From the cell containing the given text, extract its center point as [x, y] coordinate. 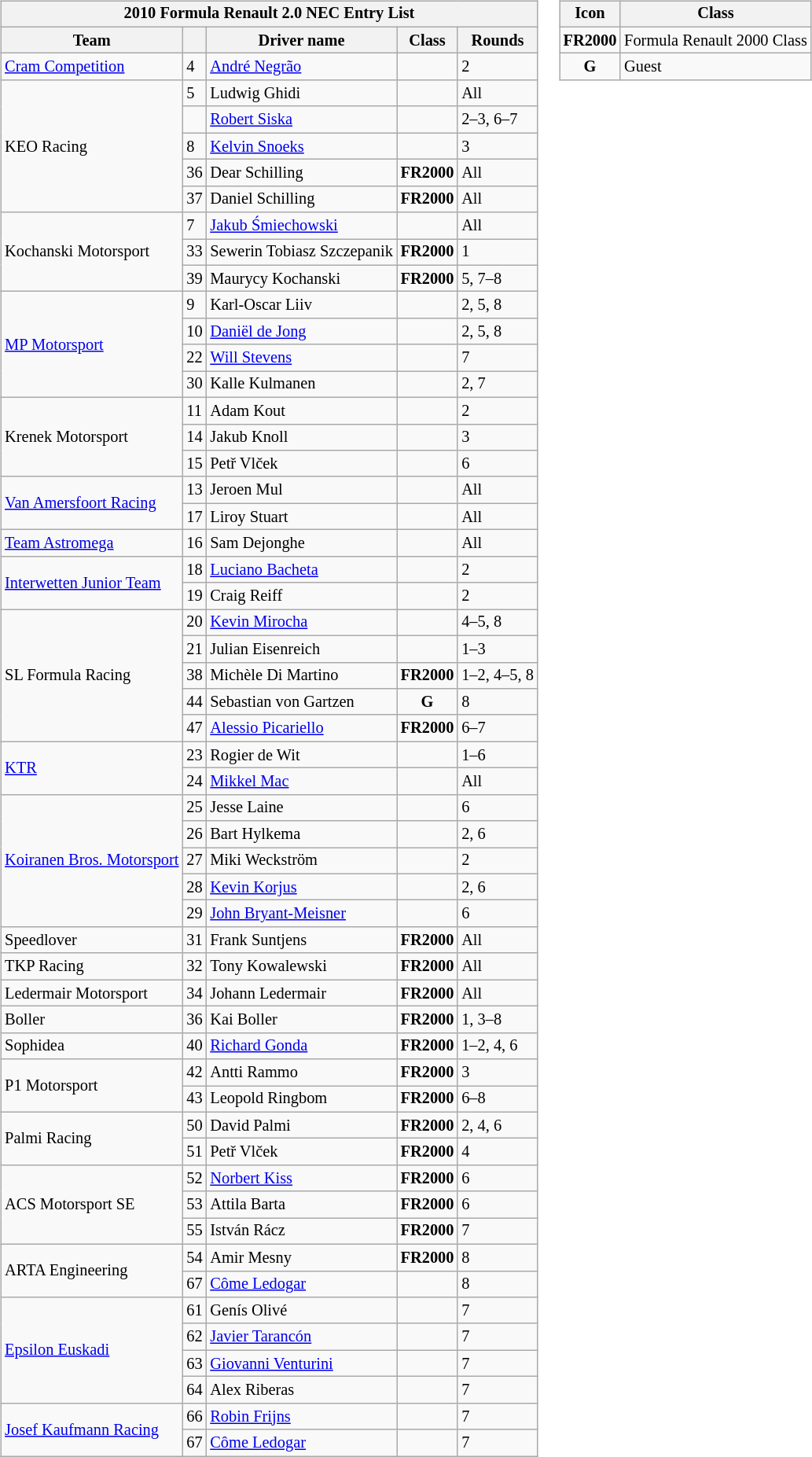
5 [194, 94]
31 [194, 940]
Boller [91, 1020]
Rogier de Wit [301, 755]
Team [91, 40]
44 [194, 702]
1–2, 4–5, 8 [497, 675]
55 [194, 1231]
Daniel Schilling [301, 199]
32 [194, 966]
Kelvin Snoeks [301, 146]
Ledermair Motorsport [91, 993]
Alessio Picariello [301, 728]
18 [194, 569]
50 [194, 1125]
Miki Weckström [301, 861]
2–3, 6–7 [497, 120]
KEO Racing [91, 146]
Kai Boller [301, 1020]
25 [194, 808]
Robin Frijns [301, 1416]
Driver name [301, 40]
Alex Riberas [301, 1390]
Karl-Oscar Liiv [301, 305]
Craig Reiff [301, 596]
Team Astromega [91, 543]
4–5, 8 [497, 623]
1 [497, 252]
Robert Siska [301, 120]
63 [194, 1363]
Julian Eisenreich [301, 649]
40 [194, 1046]
11 [194, 410]
ARTA Engineering [91, 1271]
2010 Formula Renault 2.0 NEC Entry List [269, 14]
Liroy Stuart [301, 517]
24 [194, 782]
21 [194, 649]
Javier Tarancón [301, 1337]
Will Stevens [301, 358]
23 [194, 755]
20 [194, 623]
Michèle Di Martino [301, 675]
Mikkel Mac [301, 782]
61 [194, 1311]
53 [194, 1205]
SL Formula Racing [91, 675]
Attila Barta [301, 1205]
28 [194, 887]
Maurycy Kochanski [301, 278]
13 [194, 490]
ACS Motorsport SE [91, 1205]
29 [194, 914]
10 [194, 332]
51 [194, 1152]
6–8 [497, 1099]
Interwetten Junior Team [91, 582]
14 [194, 437]
Krenek Motorsport [91, 437]
David Palmi [301, 1125]
Palmi Racing [91, 1139]
Josef Kaufmann Racing [91, 1429]
Cram Competition [91, 67]
33 [194, 252]
KTR [91, 767]
Adam Kout [301, 410]
Guest [715, 67]
Icon [590, 14]
43 [194, 1099]
Antti Rammo [301, 1073]
Kevin Korjus [301, 887]
17 [194, 517]
1, 3–8 [497, 1020]
Epsilon Euskadi [91, 1351]
52 [194, 1179]
Daniël de Jong [301, 332]
Jeroen Mul [301, 490]
2, 7 [497, 384]
André Negrão [301, 67]
István Rácz [301, 1231]
Jakub Knoll [301, 437]
42 [194, 1073]
9 [194, 305]
22 [194, 358]
Speedlover [91, 940]
26 [194, 834]
P1 Motorsport [91, 1085]
Leopold Ringbom [301, 1099]
Kochanski Motorsport [91, 252]
62 [194, 1337]
Dear Schilling [301, 173]
30 [194, 384]
Richard Gonda [301, 1046]
64 [194, 1390]
19 [194, 596]
66 [194, 1416]
Frank Suntjens [301, 940]
Jesse Laine [301, 808]
Van Amersfoort Racing [91, 503]
Kevin Mirocha [301, 623]
6–7 [497, 728]
16 [194, 543]
1–2, 4, 6 [497, 1046]
Amir Mesny [301, 1257]
1–6 [497, 755]
Norbert Kiss [301, 1179]
Sebastian von Gartzen [301, 702]
15 [194, 464]
Sam Dejonghe [301, 543]
Tony Kowalewski [301, 966]
John Bryant-Meisner [301, 914]
MP Motorsport [91, 344]
Sewerin Tobiasz Szczepanik [301, 252]
39 [194, 278]
Ludwig Ghidi [301, 94]
37 [194, 199]
Sophidea [91, 1046]
27 [194, 861]
Jakub Śmiechowski [301, 226]
TKP Racing [91, 966]
Giovanni Venturini [301, 1363]
1–3 [497, 649]
Genís Olivé [301, 1311]
Luciano Bacheta [301, 569]
Kalle Kulmanen [301, 384]
2, 4, 6 [497, 1125]
Koiranen Bros. Motorsport [91, 860]
Formula Renault 2000 Class [715, 40]
Rounds [497, 40]
Bart Hylkema [301, 834]
34 [194, 993]
5, 7–8 [497, 278]
54 [194, 1257]
47 [194, 728]
Johann Ledermair [301, 993]
38 [194, 675]
